Determine the [X, Y] coordinate at the center of the cell enclosing the given text.  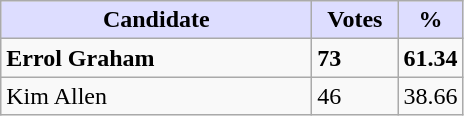
46 [355, 96]
Votes [355, 20]
38.66 [430, 96]
Candidate [156, 20]
Kim Allen [156, 96]
61.34 [430, 58]
% [430, 20]
Errol Graham [156, 58]
73 [355, 58]
